Capture the cell that displays the provided text and extract its (X, Y) central coordinate. 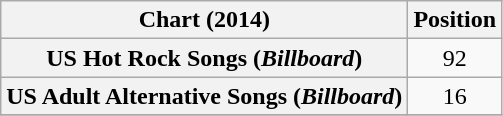
16 (455, 96)
US Hot Rock Songs (Billboard) (204, 58)
US Adult Alternative Songs (Billboard) (204, 96)
Chart (2014) (204, 20)
Position (455, 20)
92 (455, 58)
